Locate the cell with the specified text and output its (x, y) center coordinate. 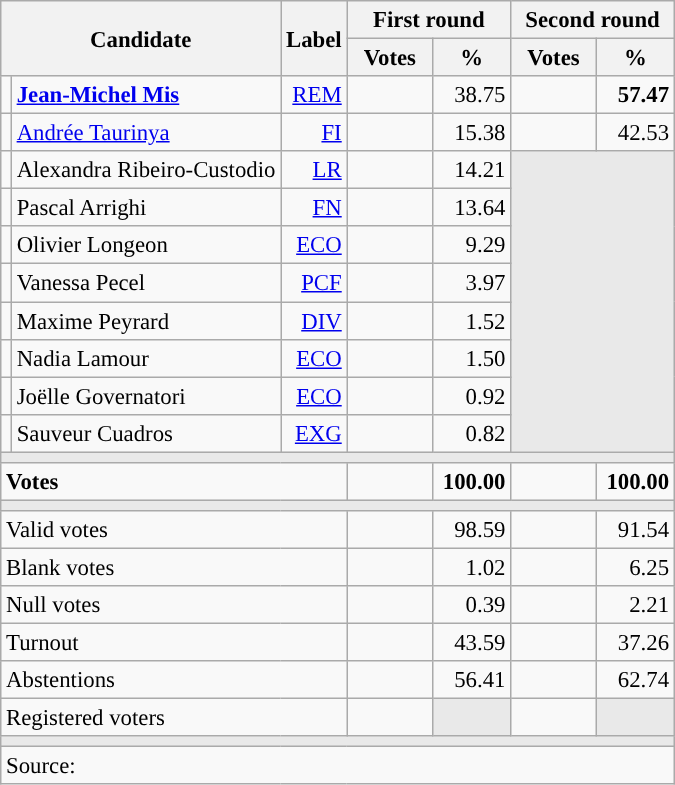
Null votes (174, 605)
98.59 (472, 530)
FI (314, 133)
42.53 (635, 133)
Source: (338, 766)
Abstentions (174, 680)
PCF (314, 283)
6.25 (635, 567)
LR (314, 170)
Blank votes (174, 567)
Maxime Peyrard (146, 321)
Label (314, 38)
Registered voters (174, 718)
37.26 (635, 643)
Turnout (174, 643)
14.21 (472, 170)
Valid votes (174, 530)
FN (314, 208)
15.38 (472, 133)
0.39 (472, 605)
57.47 (635, 95)
3.97 (472, 283)
Candidate (141, 38)
REM (314, 95)
Sauveur Cuadros (146, 433)
Pascal Arrighi (146, 208)
1.52 (472, 321)
DIV (314, 321)
Alexandra Ribeiro-Custodio (146, 170)
2.21 (635, 605)
Olivier Longeon (146, 245)
0.92 (472, 396)
43.59 (472, 643)
Vanessa Pecel (146, 283)
62.74 (635, 680)
Nadia Lamour (146, 358)
1.50 (472, 358)
Andrée Taurinya (146, 133)
91.54 (635, 530)
13.64 (472, 208)
56.41 (472, 680)
9.29 (472, 245)
38.75 (472, 95)
EXG (314, 433)
1.02 (472, 567)
Joëlle Governatori (146, 396)
First round (429, 20)
Second round (593, 20)
Jean-Michel Mis (146, 95)
0.82 (472, 433)
